Capture the cell that displays the provided text and extract its (x, y) central coordinate. 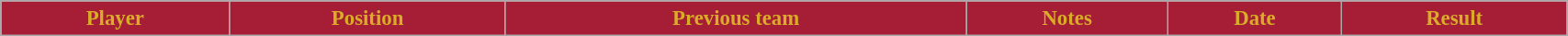
Date (1255, 18)
Position (367, 18)
Previous team (736, 18)
Player (116, 18)
Notes (1067, 18)
Result (1455, 18)
